Output the [X, Y] coordinate of the center of the cell containing the given text.  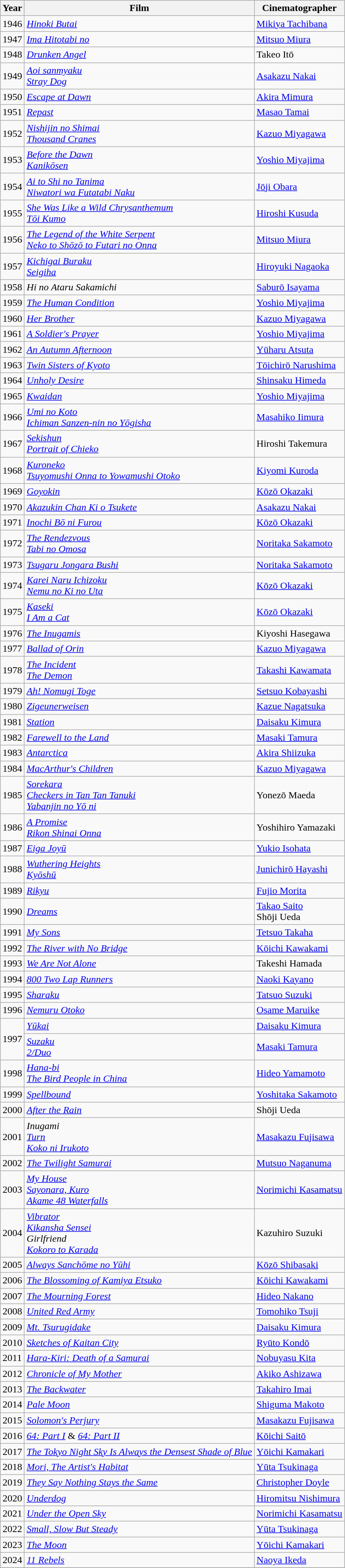
Saburō Isayama [300, 287]
1996 [12, 1010]
1997 [12, 1039]
Ryūto Kondō [300, 1343]
Kichigai BurakuSeigiha [140, 266]
1988 [12, 869]
2005 [12, 1265]
The Moon [140, 1545]
Jōji Obara [300, 186]
Takeshi Hamada [300, 964]
Fujio Morita [300, 891]
2010 [12, 1343]
Akiko Ashizawa [300, 1374]
Akazukin Chan Ki o Tsukete [140, 507]
2018 [12, 1467]
64: Part I & 64: Part II [140, 1436]
Nishijin no ShimaiThousand Cranes [140, 133]
Tetsuo Takaha [300, 933]
Her Brother [140, 318]
Shiguma Makoto [300, 1405]
Rikyu [140, 891]
Goyokin [140, 491]
Wuthering HeightsKyōshū [140, 869]
Hiroshi Takemura [300, 443]
1974 [12, 586]
2019 [12, 1482]
Antarctica [140, 753]
An Autumn Afternoon [140, 350]
The Inugamis [140, 633]
Always Sanchōme no Yūhi [140, 1265]
Hideo Nakano [300, 1296]
1979 [12, 691]
2006 [12, 1281]
Shōji Ueda [300, 1110]
1989 [12, 891]
The IncidentThe Demon [140, 670]
United Red Army [140, 1312]
Takashi Kawamata [300, 670]
Hara-Kiri: Death of a Samurai [140, 1358]
The Twilight Samurai [140, 1163]
1983 [12, 753]
1957 [12, 266]
Takao SaitoShōji Ueda [300, 911]
1995 [12, 995]
Farewell to the Land [140, 737]
SekishunPortrait of Chieko [140, 443]
Repast [140, 112]
The Backwater [140, 1389]
Ballad of Orin [140, 649]
Takahiro Imai [300, 1389]
Masahiko Iimura [300, 417]
Karei Naru IchizokuNemu no Ki no Uta [140, 586]
Hiromitsu Nishimura [300, 1498]
1977 [12, 649]
1991 [12, 933]
1953 [12, 160]
Sketches of Kaitan City [140, 1343]
Mori, The Artist's Habitat [140, 1467]
We Are Not Alone [140, 964]
2007 [12, 1296]
Tatsuo Suzuki [300, 995]
1980 [12, 706]
Kazuhiro Suzuki [300, 1233]
1954 [12, 186]
1998 [12, 1073]
Shinsaku Himeda [300, 381]
1984 [12, 768]
SorekaraCheckers in Tan Tan TanukiYabanjin no Yō ni [140, 795]
Ai to Shi no TanimaNiwatori wa Futatabi Naku [140, 186]
Hideo Yamamoto [300, 1073]
2022 [12, 1529]
1963 [12, 365]
1951 [12, 112]
Yūharu Atsuta [300, 350]
Kōichi Saitō [300, 1436]
2016 [12, 1436]
Film [140, 8]
A PromiseRikon Shinai Onna [140, 827]
Hiroyuki Nagaoka [300, 266]
Kwaidan [140, 396]
Nobuyasu Kita [300, 1358]
Small, Slow But Steady [140, 1529]
Takeo Itō [300, 55]
Hi no Ataru Sakamichi [140, 287]
Solomon's Perjury [140, 1420]
2017 [12, 1451]
1955 [12, 213]
She Was Like a Wild ChrysanthemumTōi Kumo [140, 213]
1964 [12, 381]
Osame Maruike [300, 1010]
1970 [12, 507]
Year [12, 8]
2001 [12, 1136]
11 Rebels [140, 1560]
1969 [12, 491]
2003 [12, 1189]
The RendezvousTabi no Omosa [140, 543]
1982 [12, 737]
1973 [12, 565]
1986 [12, 827]
Tōichirō Narushima [300, 365]
Kiyomi Kuroda [300, 470]
2024 [12, 1560]
Pale Moon [140, 1405]
Sharaku [140, 995]
2021 [12, 1514]
Spellbound [140, 1094]
Naoki Kayano [300, 979]
2009 [12, 1327]
2000 [12, 1110]
Drunken Angel [140, 55]
The Human Condition [140, 303]
Mutsuo Naganuma [300, 1163]
2020 [12, 1498]
KuronekoTsuyomushi Onna to Yowamushi Otoko [140, 470]
Hinoki Butai [140, 24]
1948 [12, 55]
VibratorKikansha SenseiGirlfriendKokoro to Karada [140, 1233]
They Say Nothing Stays the Same [140, 1482]
Under the Open Sky [140, 1514]
Naoya Ikeda [300, 1560]
1993 [12, 964]
Kiyoshi Hasegawa [300, 633]
1976 [12, 633]
1958 [12, 287]
1960 [12, 318]
Masao Tamai [300, 112]
1999 [12, 1094]
Eiga Joyū [140, 848]
800 Two Lap Runners [140, 979]
Umi no KotoIchiman Sanzen-nin no Yōgisha [140, 417]
Yoshihiro Yamazaki [300, 827]
KasekiI Am a Cat [140, 612]
2011 [12, 1358]
Tomohiko Tsuji [300, 1312]
2012 [12, 1374]
Zigeunerweisen [140, 706]
Akira Mimura [300, 97]
Kōzō Shibasaki [300, 1265]
1985 [12, 795]
1961 [12, 334]
A Soldier's Prayer [140, 334]
MacArthur's Children [140, 768]
The Tokyo Night Sky Is Always the Densest Shade of Blue [140, 1451]
Junichirō Hayashi [300, 869]
2008 [12, 1312]
The Blossoming of Kamiya Etsuko [140, 1281]
2015 [12, 1420]
Setsuo Kobayashi [300, 691]
The River with No Bridge [140, 948]
1966 [12, 417]
My HouseSayonara, KuroAkame 48 Waterfalls [140, 1189]
The Mourning Forest [140, 1296]
Aoi sanmyakuStray Dog [140, 76]
Hana-biThe Bird People in China [140, 1073]
Suzaku2/Duo [140, 1047]
Unholy Desire [140, 381]
Mt. Tsurugidake [140, 1327]
Twin Sisters of Kyoto [140, 365]
Yonezō Maeda [300, 795]
1971 [12, 522]
1994 [12, 979]
Ah! Nomugi Toge [140, 691]
Mikiya Tachibana [300, 24]
Yoshitaka Sakamoto [300, 1094]
1990 [12, 911]
2023 [12, 1545]
1952 [12, 133]
1981 [12, 722]
Dreams [140, 911]
InugamiTurnKoko ni Irukoto [140, 1136]
1975 [12, 612]
Yukio Isohata [300, 848]
1950 [12, 97]
Escape at Dawn [140, 97]
1992 [12, 948]
Station [140, 722]
1956 [12, 239]
Ima Hitotabi no [140, 39]
Kazue Nagatsuka [300, 706]
Chronicle of My Mother [140, 1374]
Underdog [140, 1498]
Cinematographer [300, 8]
1972 [12, 543]
1967 [12, 443]
2004 [12, 1233]
1947 [12, 39]
2002 [12, 1163]
2014 [12, 1405]
1946 [12, 24]
My Sons [140, 933]
1949 [12, 76]
Before the DawnKanikōsen [140, 160]
1987 [12, 848]
The Legend of the White SerpentNeko to Shōzō to Futari no Onna [140, 239]
Christopher Doyle [300, 1482]
2013 [12, 1389]
Inochi Bō ni Furou [140, 522]
After the Rain [140, 1110]
1959 [12, 303]
1978 [12, 670]
1962 [12, 350]
Hiroshi Kusuda [300, 213]
Nemuru Otoko [140, 1010]
1965 [12, 396]
Tsugaru Jongara Bushi [140, 565]
1968 [12, 470]
Yūkai [140, 1026]
Akira Shiizuka [300, 753]
